Pinpoint the cell where the given text exists, returning its [x, y] midpoint coordinate. 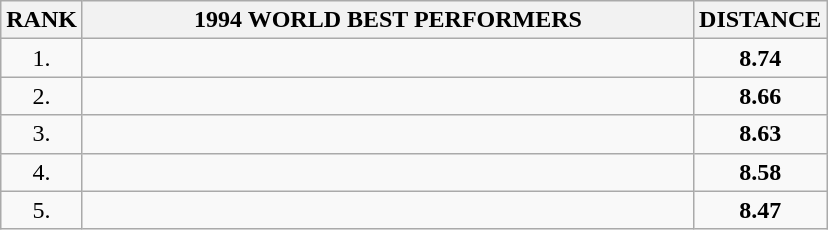
2. [42, 96]
3. [42, 134]
DISTANCE [760, 20]
8.47 [760, 210]
8.74 [760, 58]
RANK [42, 20]
1994 WORLD BEST PERFORMERS [388, 20]
4. [42, 172]
1. [42, 58]
8.58 [760, 172]
8.63 [760, 134]
8.66 [760, 96]
5. [42, 210]
